Determine the [X, Y] coordinate at the center of the cell enclosing the given text.  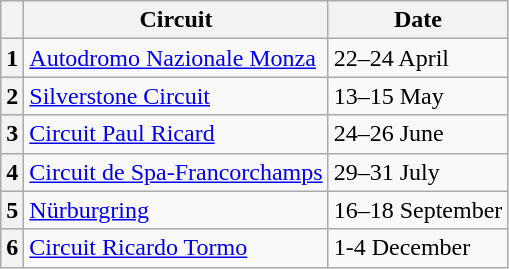
5 [12, 210]
3 [12, 134]
Circuit Paul Ricard [176, 134]
29–31 July [418, 172]
1-4 December [418, 248]
6 [12, 248]
22–24 April [418, 58]
Circuit [176, 20]
Circuit de Spa-Francorchamps [176, 172]
16–18 September [418, 210]
13–15 May [418, 96]
Nürburgring [176, 210]
24–26 June [418, 134]
Silverstone Circuit [176, 96]
Date [418, 20]
4 [12, 172]
2 [12, 96]
1 [12, 58]
Circuit Ricardo Tormo [176, 248]
Autodromo Nazionale Monza [176, 58]
